Return [x, y] of the center of cell containing provided text 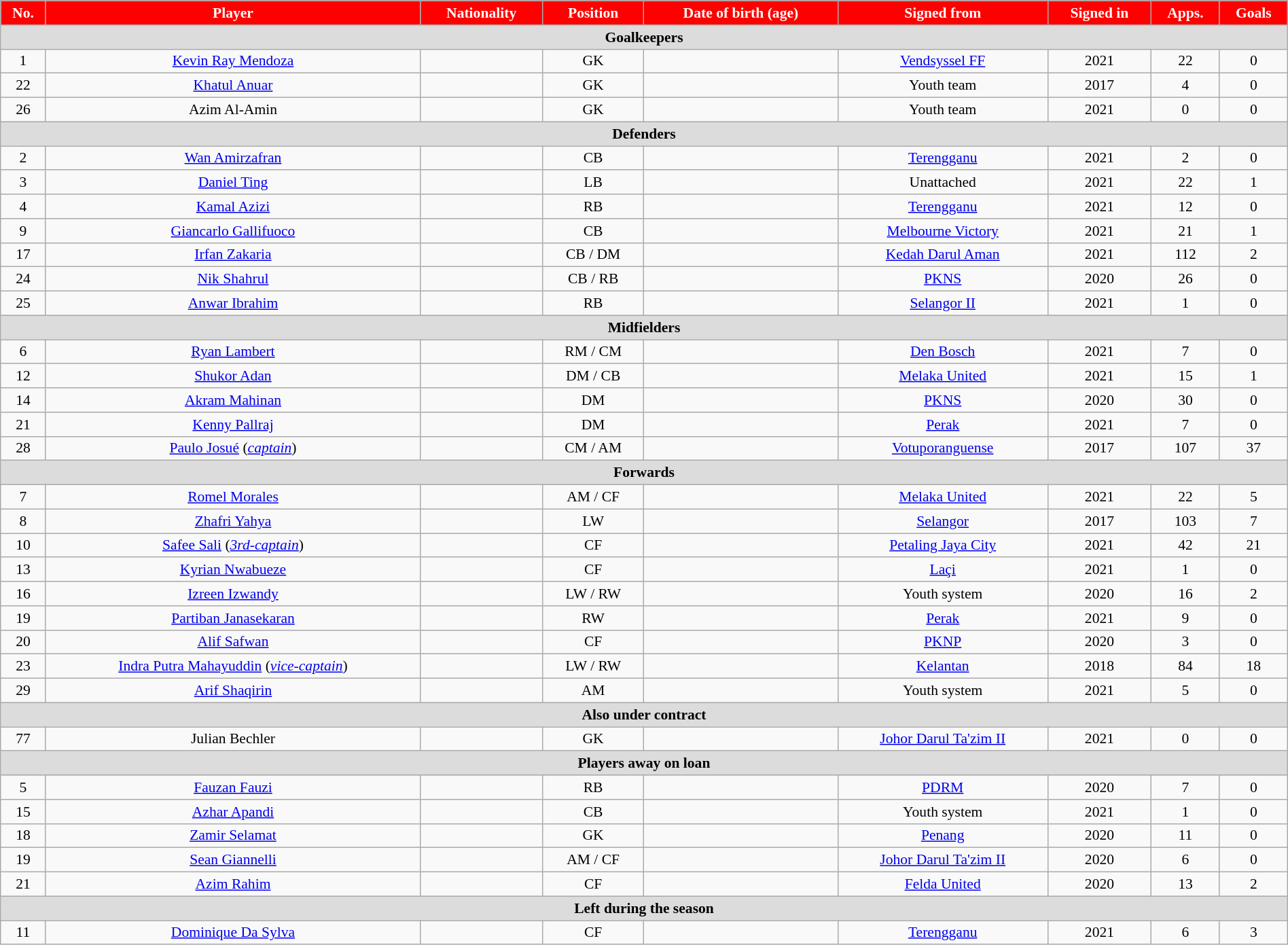
8 [23, 521]
103 [1186, 521]
29 [23, 691]
Julian Bechler [233, 739]
Shukor Adan [233, 376]
Players away on loan [644, 764]
Selangor [943, 521]
Wan Amirzafran [233, 158]
Signed from [943, 13]
No. [23, 13]
Forwards [644, 473]
2018 [1099, 666]
PKNP [943, 642]
Laçi [943, 570]
23 [23, 666]
77 [23, 739]
Romel Morales [233, 497]
Dominique Da Sylva [233, 933]
Sean Giannelli [233, 860]
Ryan Lambert [233, 352]
Date of birth (age) [740, 13]
Irfan Zakaria [233, 255]
Player [233, 13]
Kyrian Nwabueze [233, 570]
84 [1186, 666]
Azim Al-Amin [233, 110]
LW [592, 521]
Arif Shaqirin [233, 691]
Left during the season [644, 908]
24 [23, 279]
Anwar Ibrahim [233, 304]
Position [592, 13]
AM [592, 691]
Also under contract [644, 715]
Daniel Ting [233, 183]
Melbourne Victory [943, 231]
Kenny Pallraj [233, 425]
Partiban Janasekaran [233, 618]
Kamal Azizi [233, 207]
112 [1186, 255]
LB [592, 183]
Fauzan Fauzi [233, 787]
Nationality [482, 13]
Votuporanguense [943, 448]
Den Bosch [943, 352]
Azhar Apandi [233, 812]
Nik Shahrul [233, 279]
Signed in [1099, 13]
Unattached [943, 183]
Giancarlo Gallifuoco [233, 231]
Akram Mahinan [233, 400]
Goalkeepers [644, 37]
Penang [943, 836]
Vendsyssel FF [943, 61]
Midfielders [644, 327]
RM / CM [592, 352]
Paulo Josué (captain) [233, 448]
Selangor II [943, 304]
Petaling Jaya City [943, 546]
Zhafri Yahya [233, 521]
25 [23, 304]
CB / DM [592, 255]
Kevin Ray Mendoza [233, 61]
RW [592, 618]
10 [23, 546]
Kelantan [943, 666]
Khatul Anuar [233, 86]
Indra Putra Mahayuddin (vice-captain) [233, 666]
Defenders [644, 134]
Goals [1253, 13]
CB / RB [592, 279]
Alif Safwan [233, 642]
Izreen Izwandy [233, 594]
14 [23, 400]
42 [1186, 546]
Apps. [1186, 13]
17 [23, 255]
Safee Sali (3rd-captain) [233, 546]
Zamir Selamat [233, 836]
20 [23, 642]
PDRM [943, 787]
CM / AM [592, 448]
28 [23, 448]
Kedah Darul Aman [943, 255]
37 [1253, 448]
Azim Rahim [233, 885]
107 [1186, 448]
30 [1186, 400]
Felda United [943, 885]
DM / CB [592, 376]
